For the text-containing cell, return its midpoint in (x, y) coordinate format. 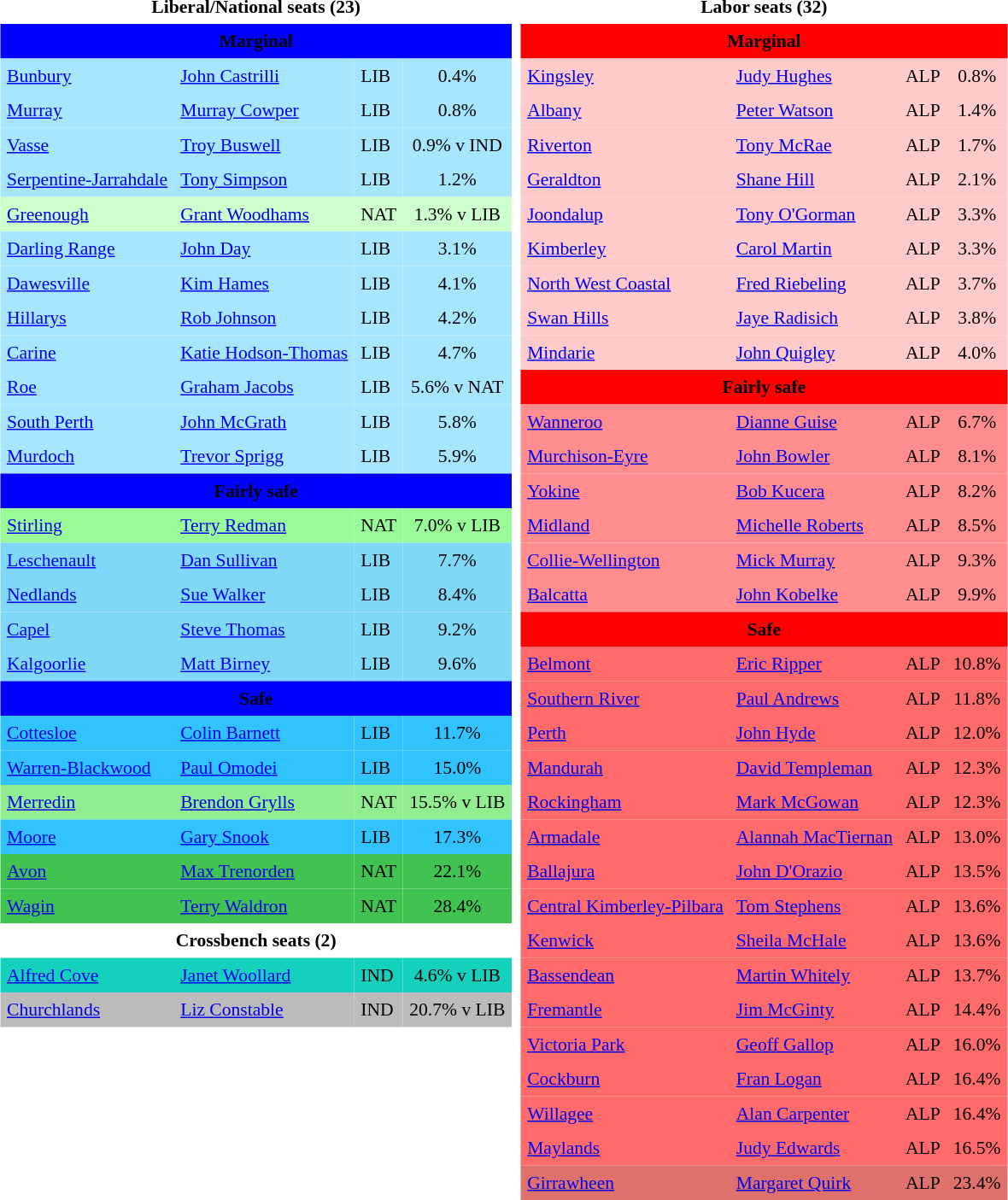
Swan Hills (625, 318)
Victoria Park (625, 1044)
2.1% (977, 179)
Gary Snook (265, 836)
7.0% v LIB (458, 525)
16.0% (977, 1044)
8.1% (977, 456)
Serpentine-Jarrahdale (87, 179)
Willagee (625, 1113)
David Templeman (814, 767)
8.5% (977, 525)
12.0% (977, 733)
Terry Waldron (265, 905)
John Quigley (814, 352)
Brendon Grylls (265, 802)
Sheila McHale (814, 940)
Geraldton (625, 179)
Tony Simpson (265, 179)
Cottesloe (87, 733)
4.7% (458, 352)
Vasse (87, 144)
23.4% (977, 1182)
Dan Sullivan (265, 559)
Bunbury (87, 75)
John Castrilli (265, 75)
Riverton (625, 144)
13.0% (977, 836)
22.1% (458, 871)
4.2% (458, 318)
Tony O'Gorman (814, 214)
Mark McGowan (814, 802)
Moore (87, 836)
Balcatta (625, 594)
Peter Watson (814, 110)
3.1% (458, 249)
Alan Carpenter (814, 1113)
14.4% (977, 1010)
Midland (625, 525)
Churchlands (87, 1010)
Fremantle (625, 1010)
John Kobelke (814, 594)
Capel (87, 629)
Tom Stephens (814, 905)
Alannah MacTiernan (814, 836)
Grant Woodhams (265, 214)
Roe (87, 387)
6.7% (977, 421)
Stirling (87, 525)
Bassendean (625, 975)
1.2% (458, 179)
Carine (87, 352)
Paul Omodei (265, 767)
Albany (625, 110)
Mindarie (625, 352)
Perth (625, 733)
Terry Redman (265, 525)
Graham Jacobs (265, 387)
Murchison-Eyre (625, 456)
Wanneroo (625, 421)
Michelle Roberts (814, 525)
Maylands (625, 1148)
4.6% v LIB (458, 975)
Colin Barnett (265, 733)
Kingsley (625, 75)
Judy Hughes (814, 75)
Matt Birney (265, 664)
1.7% (977, 144)
20.7% v LIB (458, 1010)
15.5% v LIB (458, 802)
Tony McRae (814, 144)
Rockingham (625, 802)
John D'Orazio (814, 871)
Murray Cowper (265, 110)
13.7% (977, 975)
0.9% v IND (458, 144)
Liz Constable (265, 1010)
Trevor Sprigg (265, 456)
Fred Riebeling (814, 283)
1.3% v LIB (458, 214)
Steve Thomas (265, 629)
4.0% (977, 352)
Darling Range (87, 249)
North West Coastal (625, 283)
28.4% (458, 905)
3.7% (977, 283)
Kenwick (625, 940)
9.9% (977, 594)
Mick Murray (814, 559)
Greenough (87, 214)
Jim McGinty (814, 1010)
Kimberley (625, 249)
Paul Andrews (814, 698)
8.2% (977, 490)
Sue Walker (265, 594)
Martin Whitely (814, 975)
Kalgoorlie (87, 664)
Merredin (87, 802)
11.7% (458, 733)
Bob Kucera (814, 490)
11.8% (977, 698)
Fran Logan (814, 1079)
Alfred Cove (87, 975)
Murray (87, 110)
Crossbench seats (2) (255, 940)
Geoff Gallop (814, 1044)
Eric Ripper (814, 664)
3.8% (977, 318)
Armadale (625, 836)
Rob Johnson (265, 318)
Jaye Radisich (814, 318)
Leschenault (87, 559)
16.5% (977, 1148)
Yokine (625, 490)
9.6% (458, 664)
Judy Edwards (814, 1148)
John Day (265, 249)
17.3% (458, 836)
9.3% (977, 559)
Kim Hames (265, 283)
15.0% (458, 767)
10.8% (977, 664)
Janet Woollard (265, 975)
John McGrath (265, 421)
John Bowler (814, 456)
Mandurah (625, 767)
0.4% (458, 75)
5.8% (458, 421)
Troy Buswell (265, 144)
Joondalup (625, 214)
Southern River (625, 698)
Central Kimberley-Pilbara (625, 905)
Katie Hodson-Thomas (265, 352)
4.1% (458, 283)
Avon (87, 871)
1.4% (977, 110)
Wagin (87, 905)
5.6% v NAT (458, 387)
5.9% (458, 456)
7.7% (458, 559)
Shane Hill (814, 179)
Carol Martin (814, 249)
8.4% (458, 594)
Margaret Quirk (814, 1182)
Collie-Wellington (625, 559)
Cockburn (625, 1079)
South Perth (87, 421)
Belmont (625, 664)
John Hyde (814, 733)
Murdoch (87, 456)
Ballajura (625, 871)
Dianne Guise (814, 421)
Girrawheen (625, 1182)
9.2% (458, 629)
Max Trenorden (265, 871)
13.5% (977, 871)
Nedlands (87, 594)
Dawesville (87, 283)
Warren-Blackwood (87, 767)
Hillarys (87, 318)
